Detect which cell encompasses the target text, then output its (x, y) center coordinate. 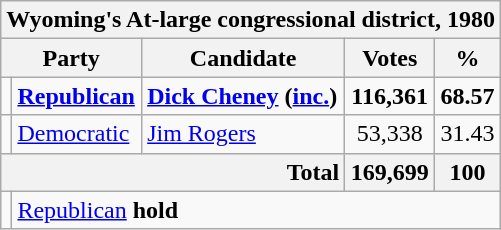
Wyoming's At-large congressional district, 1980 (251, 20)
Republican (77, 96)
Votes (390, 58)
31.43 (468, 134)
Democratic (77, 134)
169,699 (390, 172)
116,361 (390, 96)
Total (173, 172)
Dick Cheney (inc.) (244, 96)
Party (72, 58)
Republican hold (256, 210)
68.57 (468, 96)
Candidate (244, 58)
Jim Rogers (244, 134)
53,338 (390, 134)
100 (468, 172)
% (468, 58)
